Pinpoint the cell where the given text exists, returning its [X, Y] midpoint coordinate. 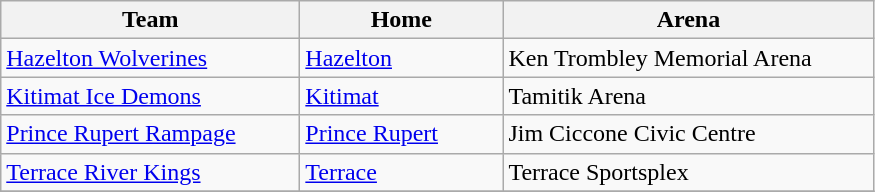
Ken Trombley Memorial Arena [688, 58]
Kitimat [402, 96]
Prince Rupert [402, 134]
Terrace River Kings [150, 172]
Tamitik Arena [688, 96]
Terrace [402, 172]
Jim Ciccone Civic Centre [688, 134]
Hazelton [402, 58]
Terrace Sportsplex [688, 172]
Arena [688, 20]
Kitimat Ice Demons [150, 96]
Team [150, 20]
Hazelton Wolverines [150, 58]
Home [402, 20]
Prince Rupert Rampage [150, 134]
